Return the [X, Y] coordinate for the center point of the cell that contains the specified text.  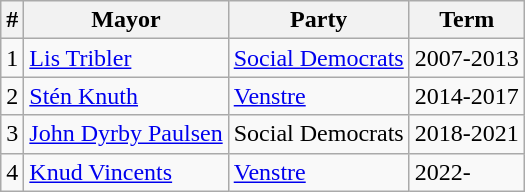
1 [12, 58]
Party [318, 20]
Term [466, 20]
2014-2017 [466, 96]
# [12, 20]
4 [12, 172]
2 [12, 96]
2018-2021 [466, 134]
Lis Tribler [126, 58]
Mayor [126, 20]
John Dyrby Paulsen [126, 134]
2007-2013 [466, 58]
Knud Vincents [126, 172]
Stén Knuth [126, 96]
3 [12, 134]
2022- [466, 172]
